Scan for the cell matching the given text and deliver its (x, y) coordinate at center. 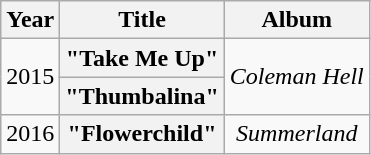
"Flowerchild" (142, 134)
"Thumbalina" (142, 96)
2016 (30, 134)
Album (296, 20)
"Take Me Up" (142, 58)
Title (142, 20)
Coleman Hell (296, 77)
Year (30, 20)
Summerland (296, 134)
2015 (30, 77)
